From the cell containing the given text, extract its center point as [X, Y] coordinate. 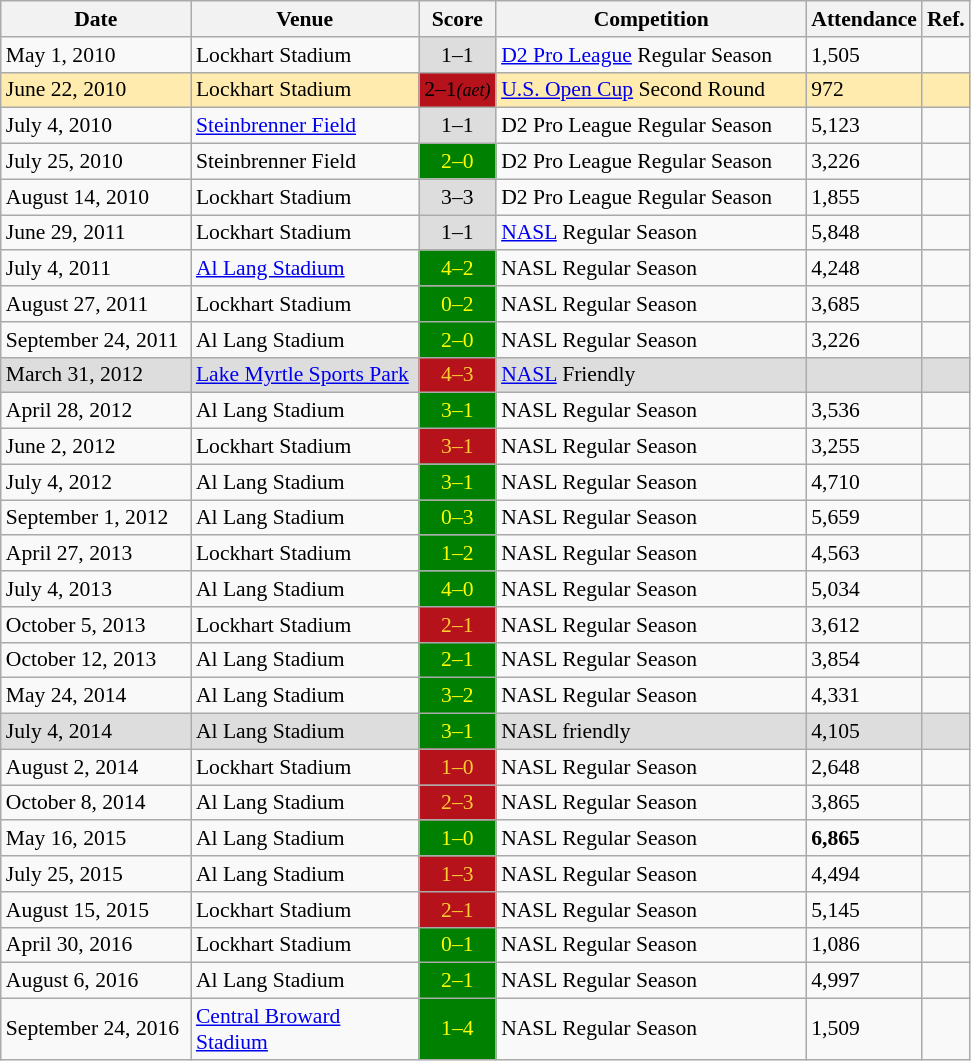
1–4 [457, 1030]
July 4, 2010 [96, 126]
6,865 [864, 839]
July 25, 2010 [96, 162]
September 24, 2011 [96, 340]
5,034 [864, 589]
5,848 [864, 233]
4,494 [864, 874]
September 1, 2012 [96, 518]
0–3 [457, 518]
3,865 [864, 803]
Lake Myrtle Sports Park [305, 375]
Venue [305, 19]
5,659 [864, 518]
August 6, 2016 [96, 981]
3,854 [864, 660]
April 28, 2012 [96, 411]
4,710 [864, 482]
June 29, 2011 [96, 233]
0–2 [457, 304]
Attendance [864, 19]
3,255 [864, 447]
1–2 [457, 554]
3,536 [864, 411]
June 22, 2010 [96, 90]
1,086 [864, 945]
September 24, 2016 [96, 1030]
NASL Friendly [651, 375]
April 30, 2016 [96, 945]
4–3 [457, 375]
August 14, 2010 [96, 197]
4,248 [864, 269]
2–3 [457, 803]
August 15, 2015 [96, 910]
NASL friendly [651, 732]
June 2, 2012 [96, 447]
July 4, 2014 [96, 732]
October 5, 2013 [96, 625]
972 [864, 90]
1,509 [864, 1030]
August 2, 2014 [96, 767]
March 31, 2012 [96, 375]
4,105 [864, 732]
October 12, 2013 [96, 660]
July 25, 2015 [96, 874]
Date [96, 19]
5,123 [864, 126]
April 27, 2013 [96, 554]
July 4, 2012 [96, 482]
3–2 [457, 696]
3–3 [457, 197]
1,855 [864, 197]
Score [457, 19]
4,331 [864, 696]
4,563 [864, 554]
4,997 [864, 981]
4–0 [457, 589]
Central Broward Stadium [305, 1030]
2–1(aet) [457, 90]
U.S. Open Cup Second Round [651, 90]
July 4, 2013 [96, 589]
Competition [651, 19]
1–3 [457, 874]
August 27, 2011 [96, 304]
0–1 [457, 945]
2,648 [864, 767]
May 1, 2010 [96, 55]
July 4, 2011 [96, 269]
1,505 [864, 55]
5,145 [864, 910]
3,612 [864, 625]
October 8, 2014 [96, 803]
3,685 [864, 304]
May 24, 2014 [96, 696]
4–2 [457, 269]
May 16, 2015 [96, 839]
Ref. [946, 19]
